For the text-containing cell, return its midpoint in [X, Y] coordinate format. 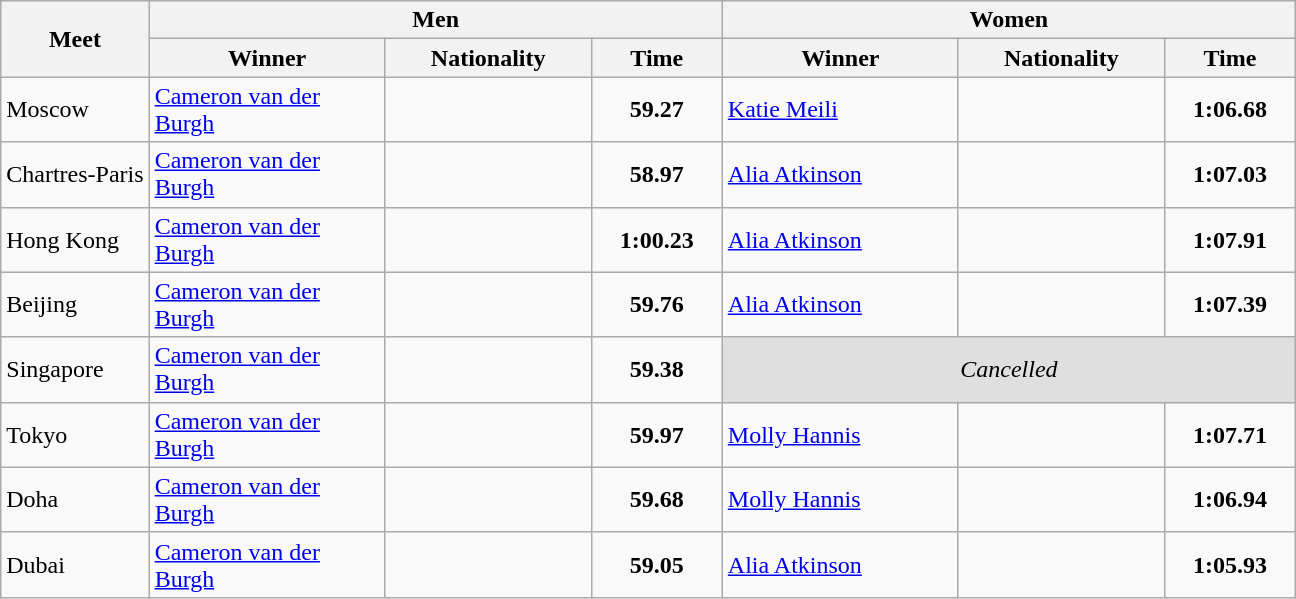
1:06.94 [1230, 500]
Women [1008, 20]
Meet [75, 39]
Doha [75, 500]
59.97 [656, 434]
Katie Meili [840, 110]
Men [436, 20]
59.05 [656, 564]
Beijing [75, 304]
59.27 [656, 110]
1:07.39 [1230, 304]
1:00.23 [656, 240]
1:05.93 [1230, 564]
58.97 [656, 174]
1:06.68 [1230, 110]
59.38 [656, 370]
Chartres-Paris [75, 174]
Singapore [75, 370]
59.68 [656, 500]
59.76 [656, 304]
1:07.71 [1230, 434]
Hong Kong [75, 240]
Cancelled [1008, 370]
1:07.91 [1230, 240]
Tokyo [75, 434]
Dubai [75, 564]
Moscow [75, 110]
1:07.03 [1230, 174]
